Detect which cell encompasses the target text, then output its (x, y) center coordinate. 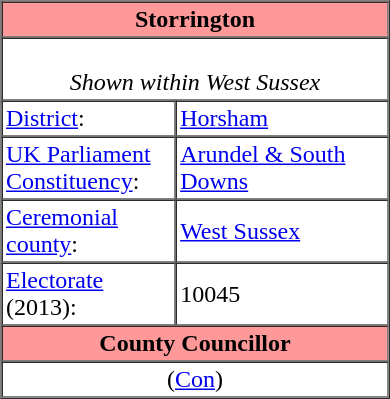
Shown within West Sussex (196, 70)
Ceremonial county: (89, 232)
UK Parliament Constituency: (89, 168)
Electorate (2013): (89, 294)
Arundel & South Downs (282, 168)
(Con) (196, 380)
West Sussex (282, 232)
10045 (282, 294)
Storrington (196, 20)
County Councillor (196, 344)
Horsham (282, 118)
District: (89, 118)
